Pinpoint the cell where the given text exists, returning its [X, Y] midpoint coordinate. 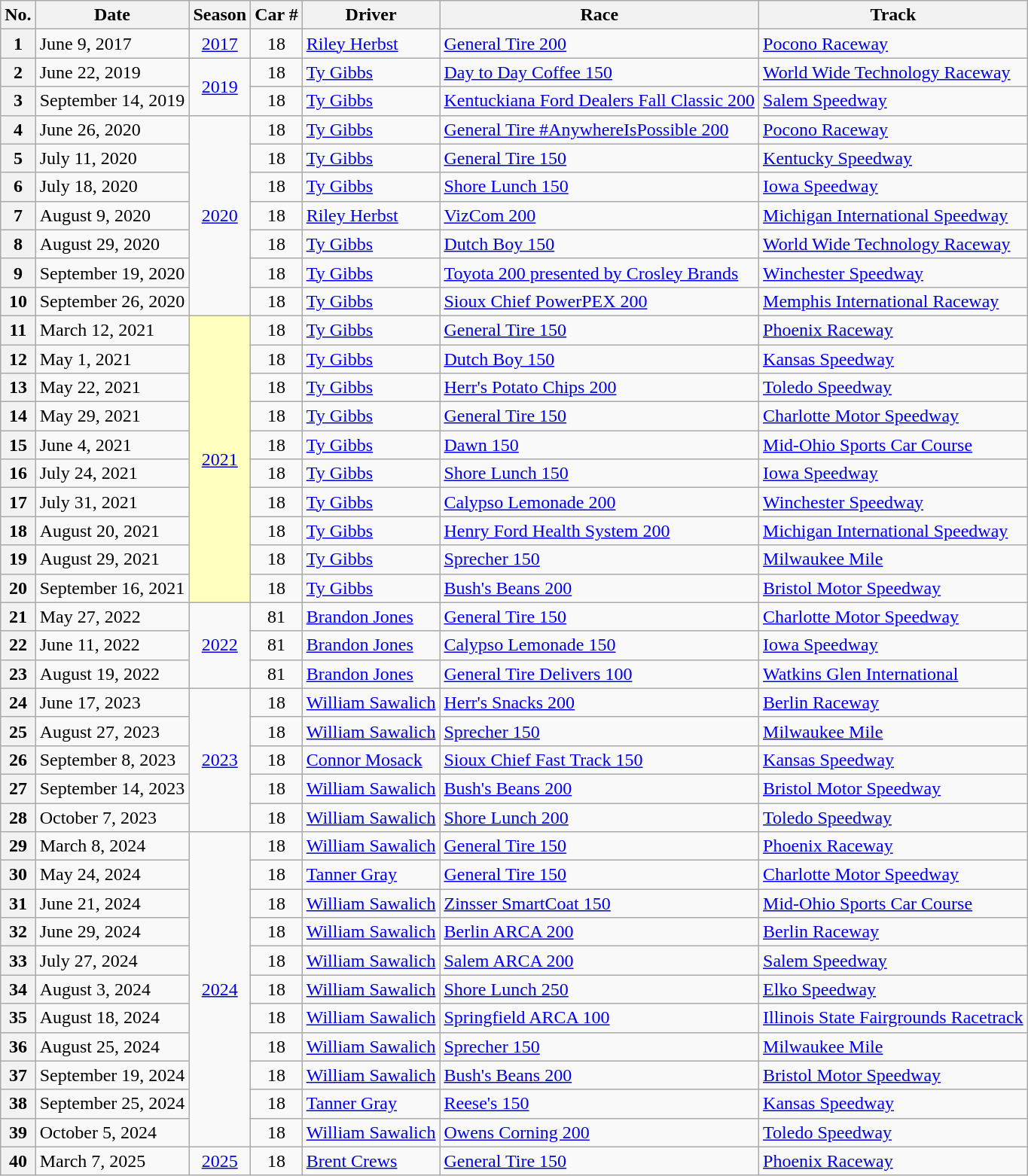
Kentucky Speedway [893, 158]
15 [18, 445]
2024 [220, 989]
37 [18, 1075]
29 [18, 846]
36 [18, 1047]
March 8, 2024 [112, 846]
June 26, 2020 [112, 129]
August 3, 2024 [112, 989]
Watkins Glen International [893, 674]
March 7, 2025 [112, 1161]
38 [18, 1104]
September 14, 2023 [112, 788]
May 24, 2024 [112, 875]
Shore Lunch 200 [599, 817]
June 21, 2024 [112, 903]
Toyota 200 presented by Crosley Brands [599, 273]
September 26, 2020 [112, 301]
Springfield ARCA 100 [599, 1018]
Memphis International Raceway [893, 301]
Herr's Potato Chips 200 [599, 388]
34 [18, 989]
27 [18, 788]
Date [112, 15]
September 19, 2020 [112, 273]
August 20, 2021 [112, 531]
Herr's Snacks 200 [599, 702]
2020 [220, 215]
35 [18, 1018]
30 [18, 875]
July 11, 2020 [112, 158]
Calypso Lemonade 150 [599, 645]
Owens Corning 200 [599, 1132]
Track [893, 15]
July 18, 2020 [112, 187]
March 12, 2021 [112, 330]
22 [18, 645]
October 7, 2023 [112, 817]
2017 [220, 44]
17 [18, 502]
Kentuckiana Ford Dealers Fall Classic 200 [599, 101]
Shore Lunch 250 [599, 989]
24 [18, 702]
May 27, 2022 [112, 617]
14 [18, 416]
4 [18, 129]
September 19, 2024 [112, 1075]
6 [18, 187]
August 27, 2023 [112, 731]
Day to Day Coffee 150 [599, 72]
Race [599, 15]
11 [18, 330]
28 [18, 817]
20 [18, 588]
VizCom 200 [599, 215]
General Tire #AnywhereIsPossible 200 [599, 129]
2023 [220, 760]
19 [18, 559]
12 [18, 359]
Connor Mosack [371, 760]
Brent Crews [371, 1161]
2 [18, 72]
August 9, 2020 [112, 215]
Car # [277, 15]
May 29, 2021 [112, 416]
10 [18, 301]
Henry Ford Health System 200 [599, 531]
Dawn 150 [599, 445]
Sioux Chief PowerPEX 200 [599, 301]
June 11, 2022 [112, 645]
August 29, 2020 [112, 244]
Salem ARCA 200 [599, 961]
26 [18, 760]
June 17, 2023 [112, 702]
June 22, 2019 [112, 72]
Illinois State Fairgrounds Racetrack [893, 1018]
May 22, 2021 [112, 388]
21 [18, 617]
Driver [371, 15]
16 [18, 474]
August 29, 2021 [112, 559]
2021 [220, 459]
3 [18, 101]
40 [18, 1161]
Elko Speedway [893, 989]
13 [18, 388]
Berlin ARCA 200 [599, 932]
Zinsser SmartCoat 150 [599, 903]
No. [18, 15]
June 29, 2024 [112, 932]
33 [18, 961]
May 1, 2021 [112, 359]
Sioux Chief Fast Track 150 [599, 760]
9 [18, 273]
June 9, 2017 [112, 44]
39 [18, 1132]
2019 [220, 87]
July 24, 2021 [112, 474]
September 14, 2019 [112, 101]
25 [18, 731]
September 25, 2024 [112, 1104]
Season [220, 15]
7 [18, 215]
General Tire Delivers 100 [599, 674]
31 [18, 903]
1 [18, 44]
8 [18, 244]
5 [18, 158]
2022 [220, 645]
August 19, 2022 [112, 674]
July 31, 2021 [112, 502]
Reese's 150 [599, 1104]
August 18, 2024 [112, 1018]
General Tire 200 [599, 44]
October 5, 2024 [112, 1132]
July 27, 2024 [112, 961]
June 4, 2021 [112, 445]
32 [18, 932]
September 16, 2021 [112, 588]
23 [18, 674]
August 25, 2024 [112, 1047]
2025 [220, 1161]
Calypso Lemonade 200 [599, 502]
September 8, 2023 [112, 760]
